From the cell containing the given text, extract its center point as (X, Y) coordinate. 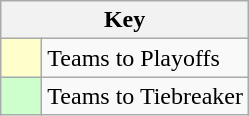
Teams to Tiebreaker (146, 96)
Key (125, 20)
Teams to Playoffs (146, 58)
